Find where the given text appears and provide that cell's center as (x, y) coordinate. 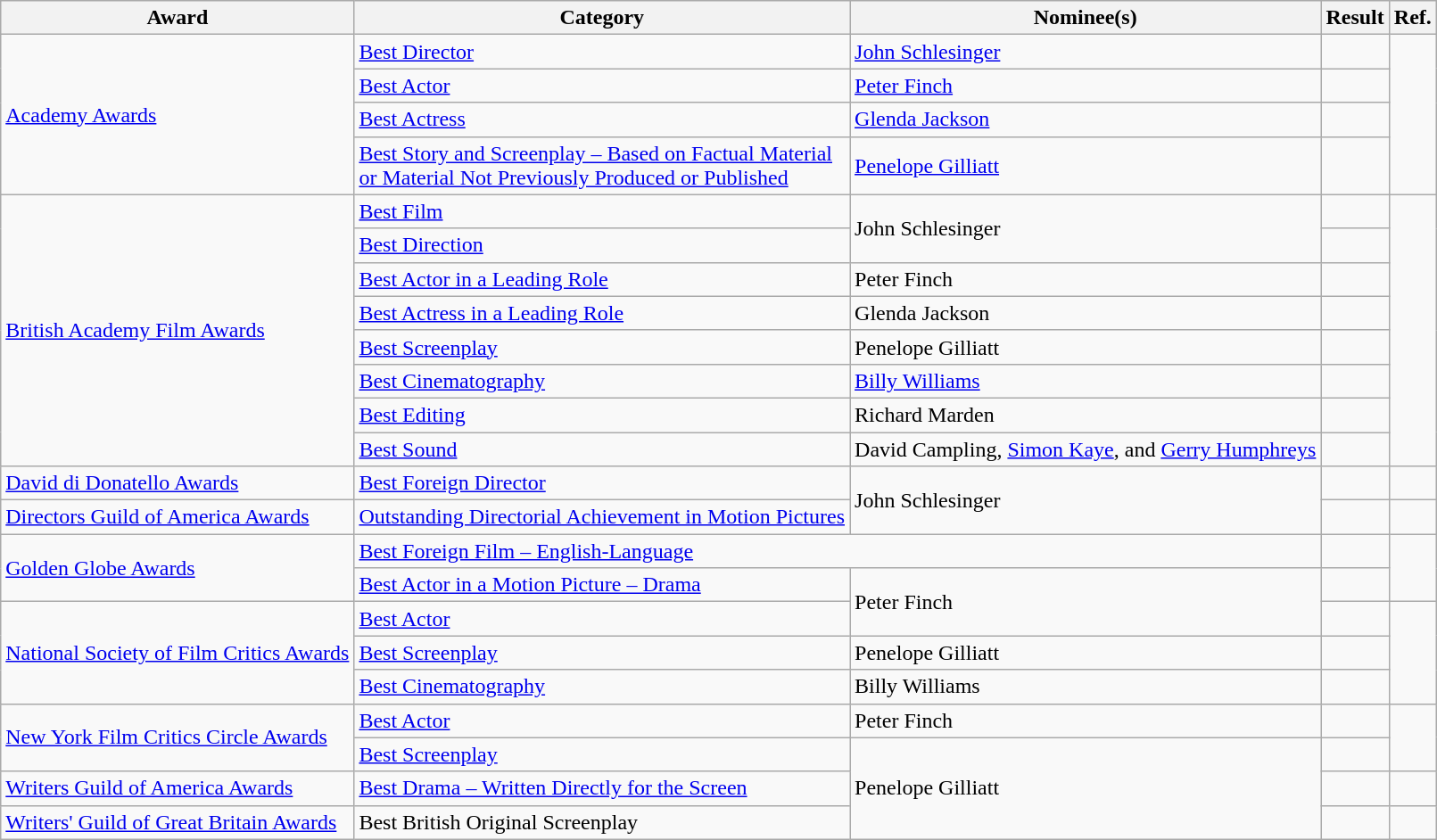
New York Film Critics Circle Awards (178, 737)
David di Donatello Awards (178, 483)
Richard Marden (1086, 415)
Best Sound (602, 449)
Academy Awards (178, 114)
Ref. (1413, 18)
Golden Globe Awards (178, 568)
Best Actor in a Leading Role (602, 279)
Best Director (602, 52)
Outstanding Directorial Achievement in Motion Pictures (602, 517)
National Society of Film Critics Awards (178, 653)
Best Drama – Written Directly for the Screen (602, 788)
Best Story and Screenplay – Based on Factual Material or Material Not Previously Produced or Published (602, 166)
British Academy Film Awards (178, 330)
Best British Original Screenplay (602, 822)
Result (1355, 18)
Best Direction (602, 245)
Best Actor in a Motion Picture – Drama (602, 585)
Best Editing (602, 415)
Best Foreign Film – English-Language (838, 551)
Best Foreign Director (602, 483)
Award (178, 18)
Category (602, 18)
Best Actress in a Leading Role (602, 313)
Best Film (602, 211)
David Campling, Simon Kaye, and Gerry Humphreys (1086, 449)
Directors Guild of America Awards (178, 517)
Nominee(s) (1086, 18)
Best Actress (602, 119)
Writers Guild of America Awards (178, 788)
Writers' Guild of Great Britain Awards (178, 822)
